Search for the cell housing the specified text and yield its (x, y) center coordinate. 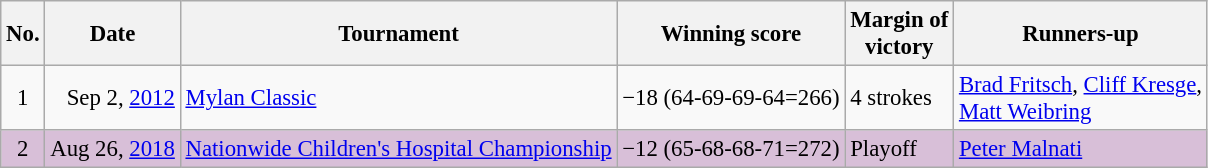
Sep 2, 2012 (112, 98)
Aug 26, 2018 (112, 149)
Date (112, 34)
Winning score (731, 34)
No. (23, 34)
−18 (64-69-69-64=266) (731, 98)
Nationwide Children's Hospital Championship (398, 149)
Playoff (900, 149)
−12 (65-68-68-71=272) (731, 149)
Peter Malnati (1081, 149)
1 (23, 98)
2 (23, 149)
4 strokes (900, 98)
Brad Fritsch, Cliff Kresge, Matt Weibring (1081, 98)
Mylan Classic (398, 98)
Margin ofvictory (900, 34)
Runners-up (1081, 34)
Tournament (398, 34)
